Search for the cell housing the specified text and yield its [X, Y] center coordinate. 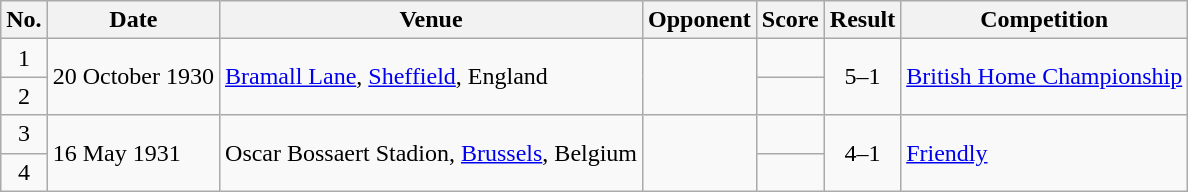
5–1 [862, 77]
Opponent [700, 20]
3 [24, 134]
1 [24, 58]
4 [24, 172]
4–1 [862, 153]
British Home Championship [1044, 77]
Competition [1044, 20]
Date [133, 20]
20 October 1930 [133, 77]
Bramall Lane, Sheffield, England [432, 77]
16 May 1931 [133, 153]
Venue [432, 20]
No. [24, 20]
Score [790, 20]
2 [24, 96]
Result [862, 20]
Oscar Bossaert Stadion, Brussels, Belgium [432, 153]
Friendly [1044, 153]
